Locate the cell with the specified text and output its [X, Y] center coordinate. 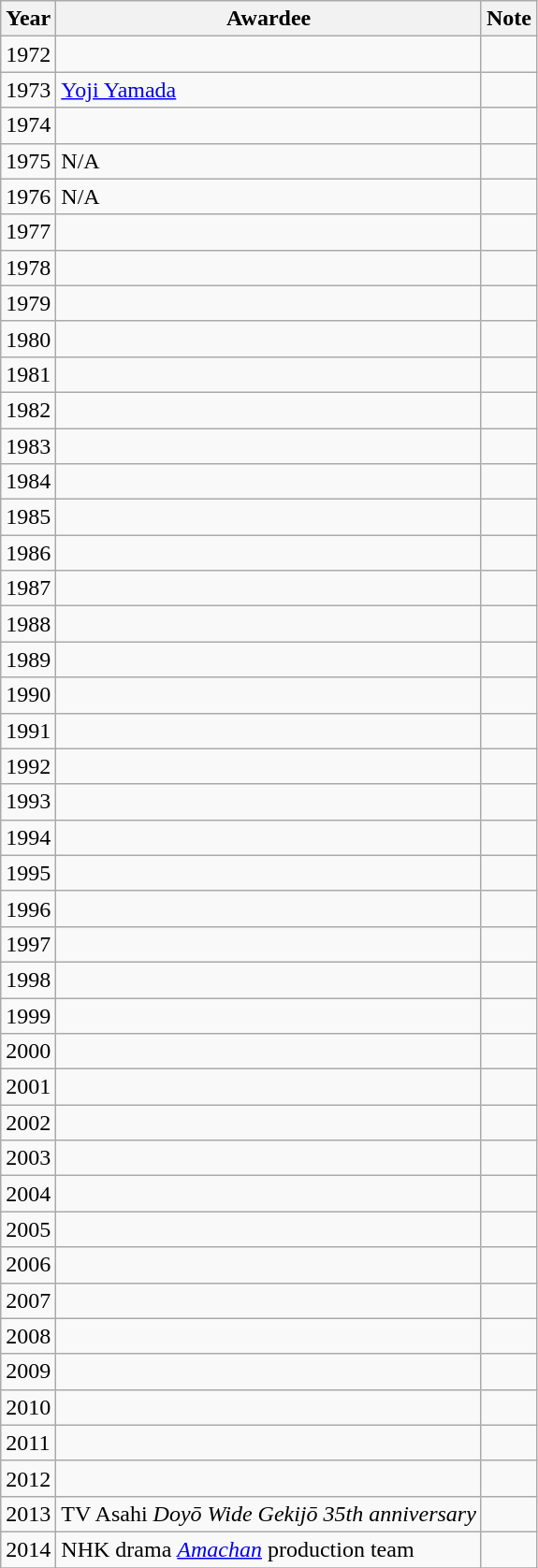
2002 [28, 1123]
1973 [28, 90]
1976 [28, 196]
1977 [28, 232]
1981 [28, 374]
2014 [28, 1549]
NHK drama Amachan production team [269, 1549]
Awardee [269, 19]
Yoji Yamada [269, 90]
2007 [28, 1300]
2008 [28, 1336]
2004 [28, 1194]
2000 [28, 1052]
1972 [28, 54]
2012 [28, 1478]
1978 [28, 268]
Note [509, 19]
1993 [28, 802]
1979 [28, 303]
1992 [28, 766]
1985 [28, 517]
2010 [28, 1407]
1996 [28, 908]
1982 [28, 410]
1999 [28, 1015]
1974 [28, 125]
1975 [28, 161]
1995 [28, 873]
1989 [28, 660]
1991 [28, 731]
2005 [28, 1229]
1984 [28, 482]
1997 [28, 944]
Year [28, 19]
1990 [28, 695]
1998 [28, 980]
2006 [28, 1265]
2009 [28, 1372]
1987 [28, 588]
2003 [28, 1158]
1980 [28, 339]
1988 [28, 624]
2001 [28, 1087]
2011 [28, 1443]
TV Asahi Doyō Wide Gekijō 35th anniversary [269, 1514]
2013 [28, 1514]
1983 [28, 446]
1986 [28, 553]
1994 [28, 837]
